Scan for the cell matching the given text and deliver its [x, y] coordinate at center. 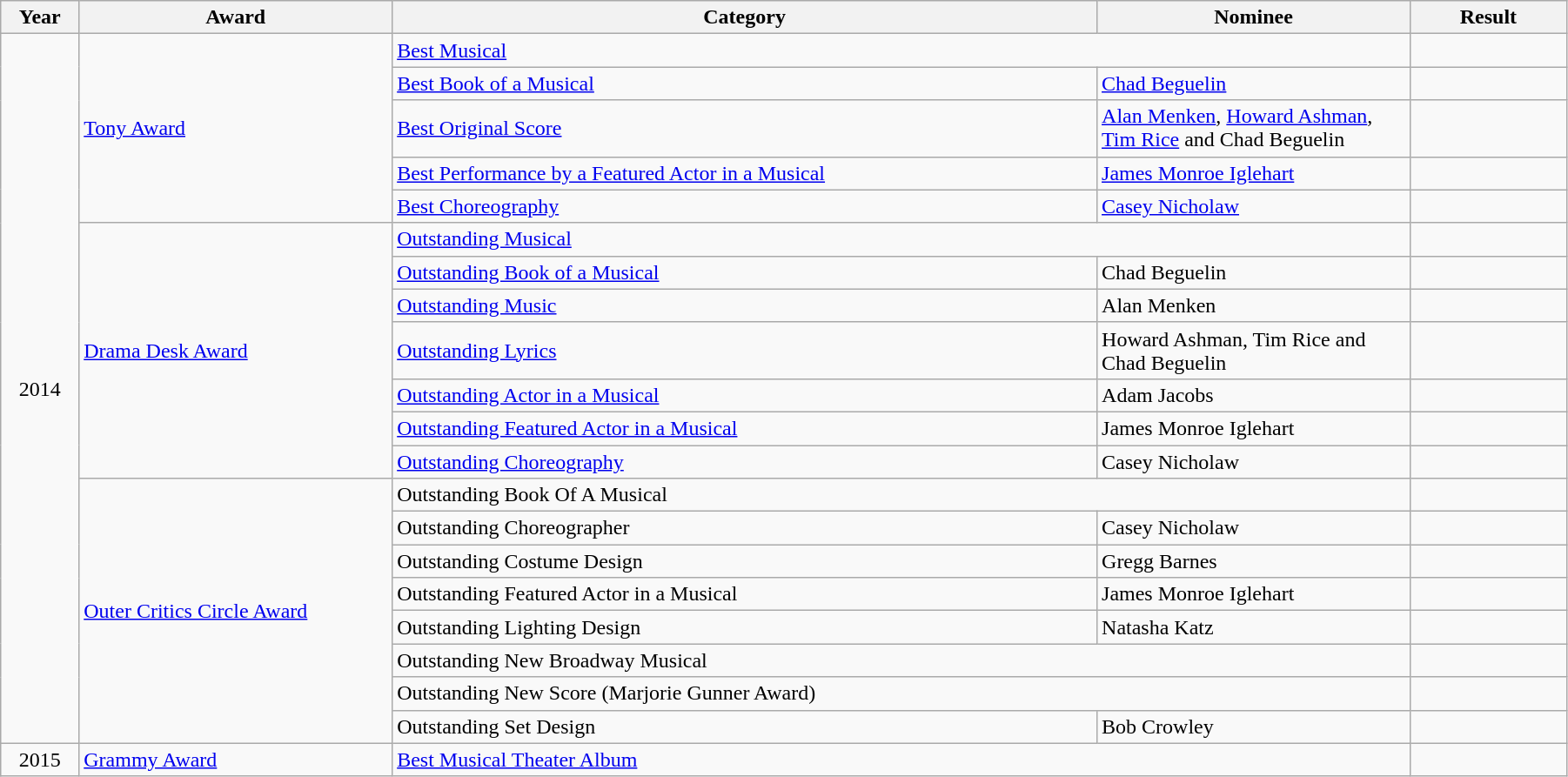
Drama Desk Award [236, 350]
2014 [40, 388]
Nominee [1254, 17]
Best Original Score [745, 129]
Gregg Barnes [1254, 561]
Grammy Award [236, 760]
2015 [40, 760]
Tony Award [236, 129]
Outstanding Actor in a Musical [745, 395]
Outer Critics Circle Award [236, 611]
Outstanding Lighting Design [745, 627]
Outstanding Choreography [745, 462]
Outstanding New Score (Marjorie Gunner Award) [901, 693]
Outstanding Set Design [745, 727]
Outstanding Costume Design [745, 561]
Outstanding Book Of A Musical [901, 495]
Category [745, 17]
Award [236, 17]
Result [1488, 17]
Year [40, 17]
Best Performance by a Featured Actor in a Musical [745, 173]
Best Choreography [745, 206]
Best Musical Theater Album [901, 760]
Best Book of a Musical [745, 84]
Outstanding New Broadway Musical [901, 660]
Best Musical [901, 50]
Natasha Katz [1254, 627]
Outstanding Lyrics [745, 350]
Alan Menken, Howard Ashman, Tim Rice and Chad Beguelin [1254, 129]
Bob Crowley [1254, 727]
Outstanding Choreographer [745, 528]
Outstanding Musical [901, 239]
Howard Ashman, Tim Rice and Chad Beguelin [1254, 350]
Adam Jacobs [1254, 395]
Alan Menken [1254, 305]
Outstanding Book of a Musical [745, 272]
Outstanding Music [745, 305]
